Scan for the cell matching the given text and deliver its (x, y) coordinate at center. 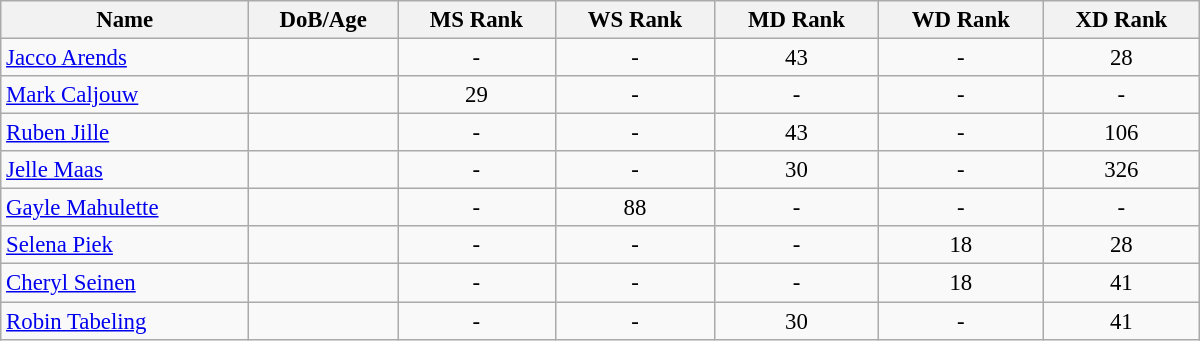
Mark Caljouw (125, 95)
MD Rank (796, 20)
Ruben Jille (125, 133)
WD Rank (960, 20)
MS Rank (477, 20)
88 (635, 208)
WS Rank (635, 20)
XD Rank (1121, 20)
Robin Tabeling (125, 321)
Cheryl Seinen (125, 283)
DoB/Age (324, 20)
Jacco Arends (125, 58)
Selena Piek (125, 245)
106 (1121, 133)
29 (477, 95)
Jelle Maas (125, 170)
Gayle Mahulette (125, 208)
Name (125, 20)
326 (1121, 170)
